From the cell containing the given text, extract its center point as (x, y) coordinate. 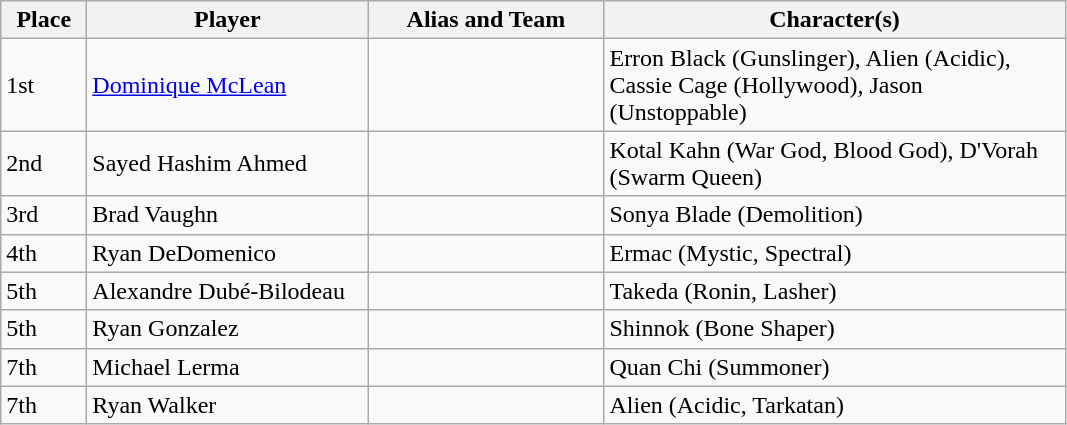
Quan Chi (Summoner) (834, 367)
Ryan Gonzalez (228, 329)
Character(s) (834, 20)
1st (44, 85)
Place (44, 20)
Sonya Blade (Demolition) (834, 215)
2nd (44, 164)
4th (44, 253)
Michael Lerma (228, 367)
Ryan Walker (228, 405)
Alias and Team (486, 20)
Alien (Acidic, Tarkatan) (834, 405)
Player (228, 20)
Takeda (Ronin, Lasher) (834, 291)
Sayed Hashim Ahmed (228, 164)
3rd (44, 215)
Ryan DeDomenico (228, 253)
Alexandre Dubé-Bilodeau (228, 291)
Dominique McLean (228, 85)
Shinnok (Bone Shaper) (834, 329)
Brad Vaughn (228, 215)
Erron Black (Gunslinger), Alien (Acidic), Cassie Cage (Hollywood), Jason (Unstoppable) (834, 85)
Ermac (Mystic, Spectral) (834, 253)
Kotal Kahn (War God, Blood God), D'Vorah (Swarm Queen) (834, 164)
